From the cell containing the given text, extract its center point as [x, y] coordinate. 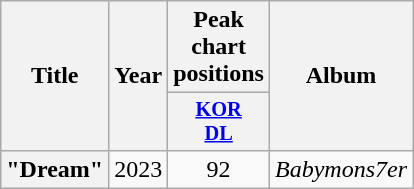
Peak chart positions [219, 47]
Babymons7er [340, 169]
Album [340, 76]
Year [138, 76]
92 [219, 169]
KORDL [219, 122]
2023 [138, 169]
"Dream" [55, 169]
Title [55, 76]
